Detect which cell encompasses the target text, then output its (X, Y) center coordinate. 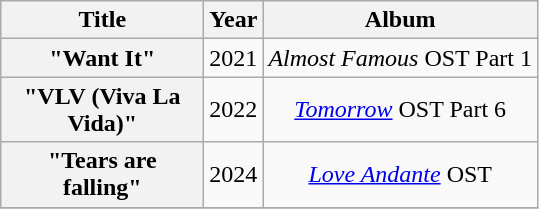
Album (400, 20)
"Want It" (102, 58)
"Tears are falling" (102, 174)
2021 (234, 58)
Year (234, 20)
Title (102, 20)
Tomorrow OST Part 6 (400, 110)
Almost Famous OST Part 1 (400, 58)
Love Andante OST (400, 174)
"VLV (Viva La Vida)" (102, 110)
2024 (234, 174)
2022 (234, 110)
